Detect which cell encompasses the target text, then output its (x, y) center coordinate. 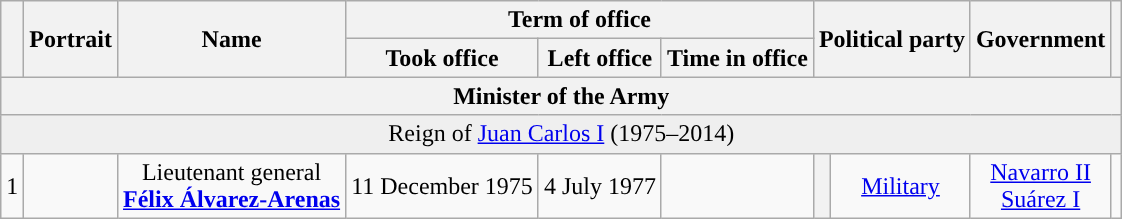
Political party (892, 39)
Time in office (737, 58)
11 December 1975 (442, 186)
Military (901, 186)
Navarro IISuárez I (1040, 186)
1 (12, 186)
Name (231, 39)
Term of office (580, 20)
Portrait (71, 39)
Minister of the Army (562, 96)
Government (1040, 39)
Took office (442, 58)
4 July 1977 (600, 186)
Left office (600, 58)
Reign of Juan Carlos I (1975–2014) (562, 134)
Lieutenant generalFélix Álvarez-Arenas (231, 186)
